Extract the (x, y) coordinate from the center of the cell holding the provided text.  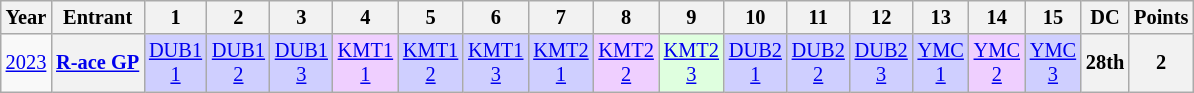
2023 (26, 63)
11 (818, 17)
YMC2 (997, 63)
1 (176, 17)
8 (626, 17)
YMC3 (1053, 63)
KMT13 (496, 63)
KMT12 (430, 63)
9 (692, 17)
KMT11 (366, 63)
15 (1053, 17)
10 (756, 17)
4 (366, 17)
DUB23 (882, 63)
DC (1105, 17)
3 (302, 17)
R-ace GP (98, 63)
KMT22 (626, 63)
KMT23 (692, 63)
6 (496, 17)
13 (941, 17)
28th (1105, 63)
Points (1161, 17)
12 (882, 17)
DUB11 (176, 63)
KMT21 (560, 63)
DUB13 (302, 63)
7 (560, 17)
DUB22 (818, 63)
Entrant (98, 17)
DUB21 (756, 63)
14 (997, 17)
YMC1 (941, 63)
Year (26, 17)
DUB12 (238, 63)
5 (430, 17)
